From the cell containing the given text, extract its center point as [X, Y] coordinate. 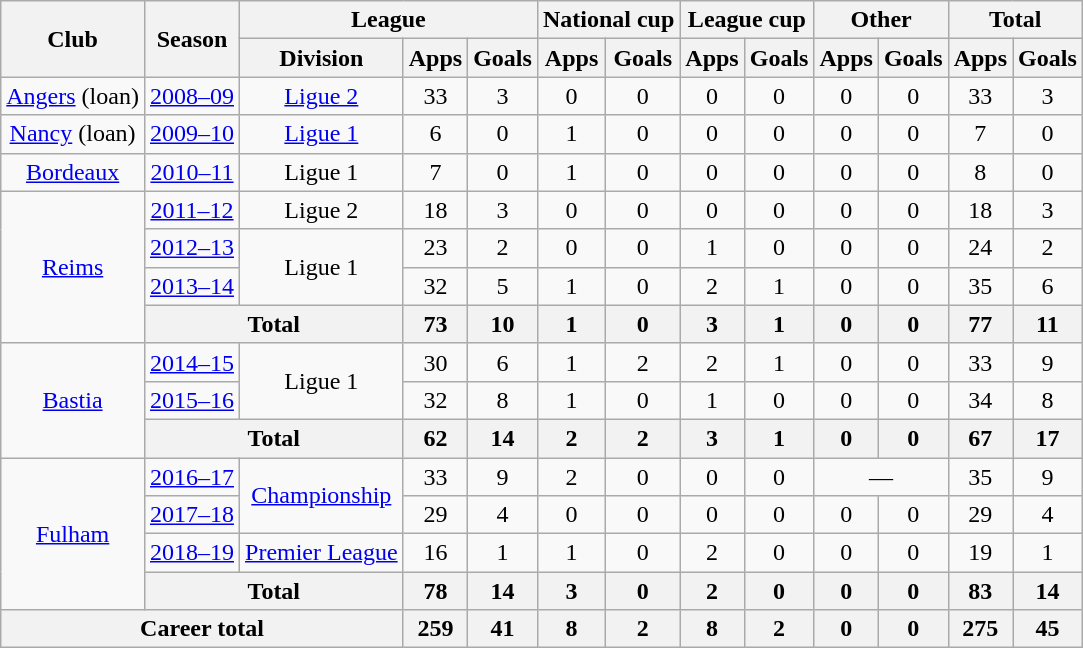
2015–16 [192, 400]
2009–10 [192, 134]
11 [1048, 324]
2008–09 [192, 96]
24 [980, 248]
259 [435, 629]
2017–18 [192, 515]
— [881, 477]
Reims [73, 267]
19 [980, 553]
2012–13 [192, 248]
16 [435, 553]
73 [435, 324]
Career total [202, 629]
83 [980, 591]
Nancy (loan) [73, 134]
Division [322, 58]
Angers (loan) [73, 96]
Fulham [73, 534]
2014–15 [192, 362]
275 [980, 629]
League [389, 20]
2018–19 [192, 553]
45 [1048, 629]
Championship [322, 496]
2011–12 [192, 210]
Premier League [322, 553]
23 [435, 248]
77 [980, 324]
Season [192, 39]
Bordeaux [73, 172]
2016–17 [192, 477]
10 [503, 324]
5 [503, 286]
78 [435, 591]
Club [73, 39]
2013–14 [192, 286]
34 [980, 400]
41 [503, 629]
30 [435, 362]
League cup [747, 20]
2010–11 [192, 172]
67 [980, 438]
National cup [608, 20]
62 [435, 438]
Other [881, 20]
17 [1048, 438]
Bastia [73, 400]
